From the cell containing the given text, extract its center point as [X, Y] coordinate. 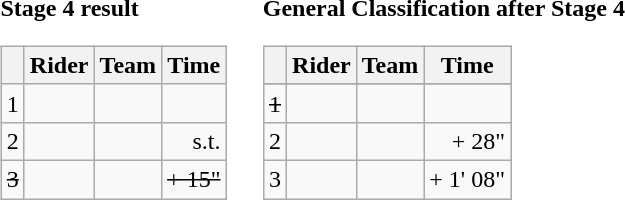
+ 15" [194, 179]
+ 1' 08" [468, 179]
+ 28" [468, 141]
s.t. [194, 141]
